Scan for the cell matching the given text and deliver its (x, y) coordinate at center. 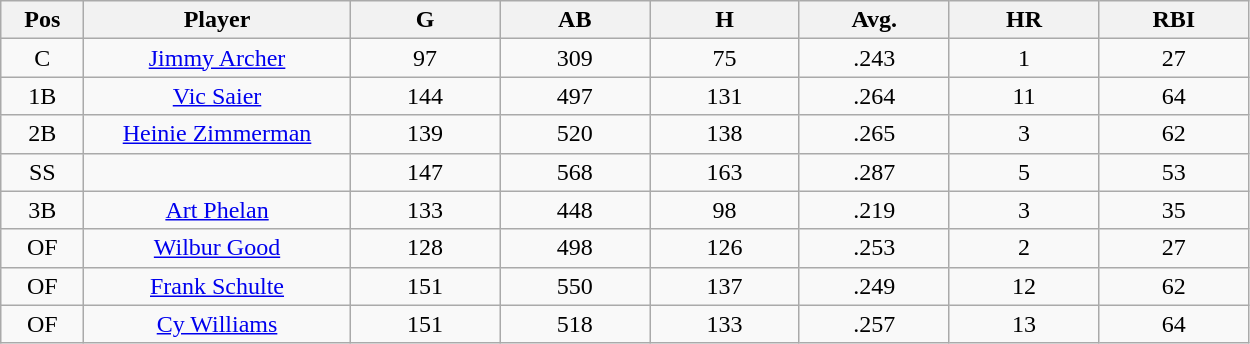
H (725, 20)
163 (725, 172)
Player (217, 20)
139 (425, 134)
550 (575, 286)
309 (575, 58)
568 (575, 172)
497 (575, 96)
2 (1024, 248)
G (425, 20)
.257 (874, 324)
137 (725, 286)
448 (575, 210)
Art Phelan (217, 210)
.264 (874, 96)
C (42, 58)
.287 (874, 172)
498 (575, 248)
HR (1024, 20)
Pos (42, 20)
13 (1024, 324)
97 (425, 58)
131 (725, 96)
1 (1024, 58)
.253 (874, 248)
98 (725, 210)
147 (425, 172)
Cy Williams (217, 324)
1B (42, 96)
Jimmy Archer (217, 58)
128 (425, 248)
.249 (874, 286)
11 (1024, 96)
AB (575, 20)
518 (575, 324)
Wilbur Good (217, 248)
Avg. (874, 20)
SS (42, 172)
520 (575, 134)
53 (1174, 172)
.265 (874, 134)
Frank Schulte (217, 286)
35 (1174, 210)
RBI (1174, 20)
75 (725, 58)
12 (1024, 286)
Heinie Zimmerman (217, 134)
144 (425, 96)
.219 (874, 210)
5 (1024, 172)
.243 (874, 58)
126 (725, 248)
2B (42, 134)
Vic Saier (217, 96)
138 (725, 134)
3B (42, 210)
